Locate the cell with the specified text and output its (x, y) center coordinate. 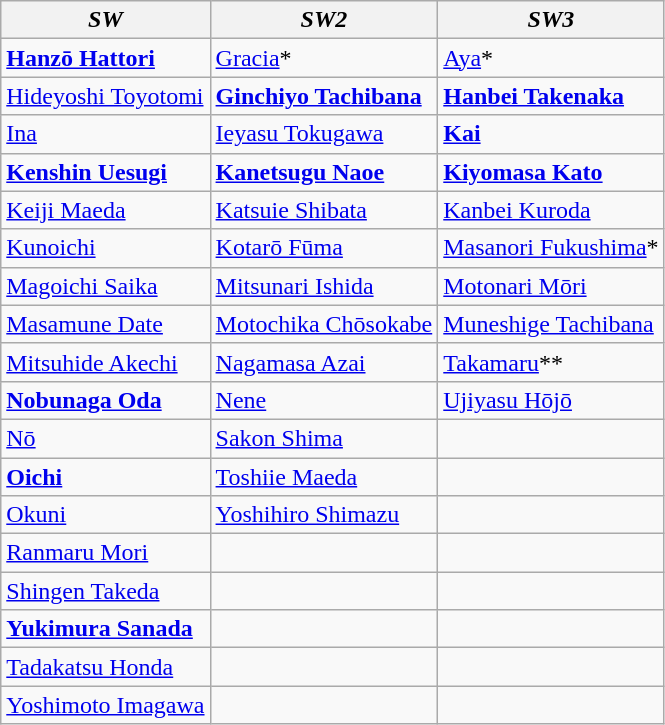
Yoshihiro Shimazu (324, 515)
Nō (106, 438)
Mitsuhide Akechi (106, 362)
Ujiyasu Hōjō (551, 400)
Nagamasa Azai (324, 362)
Ranmaru Mori (106, 553)
Mitsunari Ishida (324, 286)
Katsuie Shibata (324, 210)
Muneshige Tachibana (551, 324)
Gracia* (324, 58)
Hideyoshi Toyotomi (106, 96)
SW3 (551, 20)
Kanbei Kuroda (551, 210)
Masanori Fukushima* (551, 248)
Kiyomasa Kato (551, 172)
Shingen Takeda (106, 591)
Toshiie Maeda (324, 477)
Nene (324, 400)
Kunoichi (106, 248)
Keiji Maeda (106, 210)
Hanzō Hattori (106, 58)
Okuni (106, 515)
Yoshimoto Imagawa (106, 705)
Masamune Date (106, 324)
Yukimura Sanada (106, 629)
Kenshin Uesugi (106, 172)
Magoichi Saika (106, 286)
Kotarō Fūma (324, 248)
SW (106, 20)
Nobunaga Oda (106, 400)
Takamaru** (551, 362)
Kai (551, 134)
Hanbei Takenaka (551, 96)
Ginchiyo Tachibana (324, 96)
Aya* (551, 58)
Motochika Chōsokabe (324, 324)
Motonari Mōri (551, 286)
Tadakatsu Honda (106, 667)
Oichi (106, 477)
Kanetsugu Naoe (324, 172)
SW2 (324, 20)
Sakon Shima (324, 438)
Ieyasu Tokugawa (324, 134)
Ina (106, 134)
